Search for the cell housing the specified text and yield its (x, y) center coordinate. 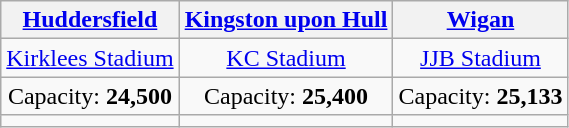
Kingston upon Hull (286, 20)
Kirklees Stadium (90, 58)
JJB Stadium (480, 58)
Capacity: 25,133 (480, 96)
Huddersfield (90, 20)
Capacity: 25,400 (286, 96)
KC Stadium (286, 58)
Capacity: 24,500 (90, 96)
Wigan (480, 20)
